Capture the cell that displays the provided text and extract its [X, Y] central coordinate. 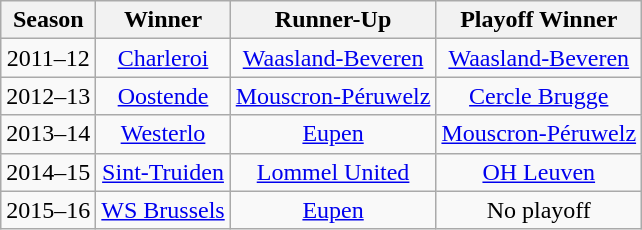
Charleroi [163, 58]
Playoff Winner [539, 20]
2012–13 [48, 96]
Runner-Up [333, 20]
OH Leuven [539, 172]
2011–12 [48, 58]
Cercle Brugge [539, 96]
Lommel United [333, 172]
Westerlo [163, 134]
No playoff [539, 210]
Sint-Truiden [163, 172]
Oostende [163, 96]
WS Brussels [163, 210]
Winner [163, 20]
2015–16 [48, 210]
2013–14 [48, 134]
2014–15 [48, 172]
Season [48, 20]
